Extract the [x, y] coordinate from the center of the cell holding the provided text.  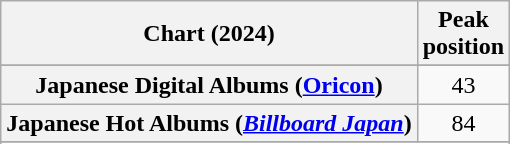
Japanese Digital Albums (Oricon) [209, 85]
Japanese Hot Albums (Billboard Japan) [209, 123]
Chart (2024) [209, 34]
Peakposition [463, 34]
43 [463, 85]
84 [463, 123]
